Scan for the cell matching the given text and deliver its (X, Y) coordinate at center. 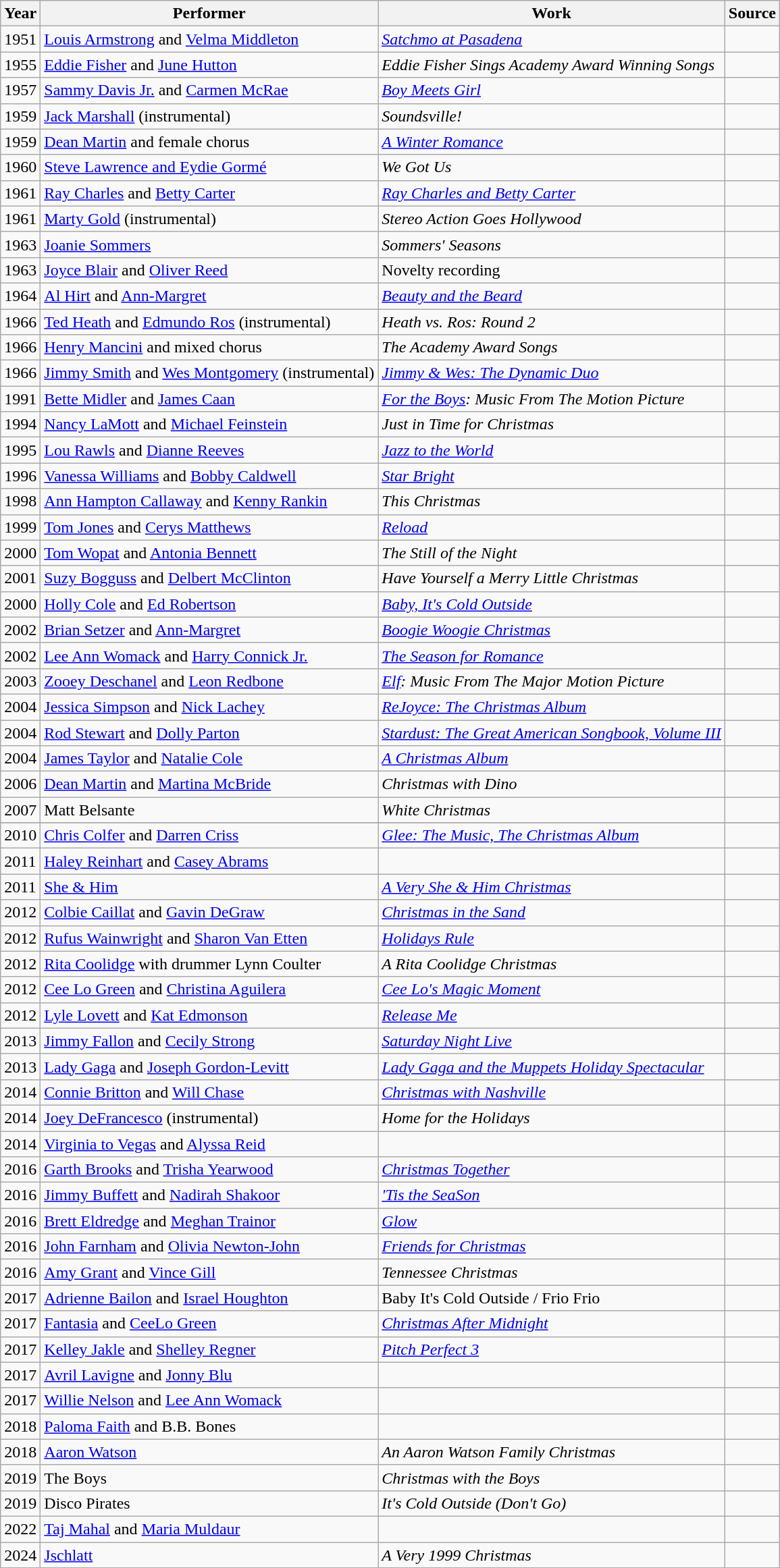
Jschlatt (209, 1555)
Henry Mancini and mixed chorus (209, 348)
Home for the Holidays (551, 1118)
Jazz to the World (551, 450)
Joey DeFrancesco (instrumental) (209, 1118)
Virginia to Vegas and Alyssa Reid (209, 1144)
Haley Reinhart and Casey Abrams (209, 861)
Pitch Perfect 3 (551, 1349)
Suzy Bogguss and Delbert McClinton (209, 578)
Fantasia and CeeLo Green (209, 1324)
Jimmy Smith and Wes Montgomery (instrumental) (209, 373)
Disco Pirates (209, 1503)
Avril Lavigne and Jonny Blu (209, 1375)
We Got Us (551, 167)
Christmas with the Boys (551, 1478)
1998 (20, 502)
Soundsville! (551, 116)
Cee Lo's Magic Moment (551, 990)
2007 (20, 810)
Friends for Christmas (551, 1247)
Jimmy Buffett and Nadirah Shakoor (209, 1195)
Joanie Sommers (209, 244)
Chris Colfer and Darren Criss (209, 836)
Louis Armstrong and Velma Middleton (209, 39)
Jimmy & Wes: The Dynamic Duo (551, 373)
John Farnham and Olivia Newton-John (209, 1247)
It's Cold Outside (Don't Go) (551, 1503)
ReJoyce: The Christmas Album (551, 707)
1994 (20, 425)
Lee Ann Womack and Harry Connick Jr. (209, 655)
1955 (20, 65)
Dean Martin and female chorus (209, 142)
Holidays Rule (551, 938)
Glow (551, 1221)
This Christmas (551, 502)
Christmas with Nashville (551, 1092)
A Rita Coolidge Christmas (551, 964)
Eddie Fisher Sings Academy Award Winning Songs (551, 65)
Release Me (551, 1015)
Christmas Together (551, 1170)
Ted Heath and Edmundo Ros (instrumental) (209, 322)
Year (20, 13)
Jessica Simpson and Nick Lachey (209, 707)
Vanessa Williams and Bobby Caldwell (209, 476)
2003 (20, 681)
Bette Midler and James Caan (209, 399)
The Boys (209, 1478)
Brian Setzer and Ann-Margret (209, 630)
Brett Eldredge and Meghan Trainor (209, 1221)
Boy Meets Girl (551, 90)
A Very 1999 Christmas (551, 1555)
Ann Hampton Callaway and Kenny Rankin (209, 502)
Baby It's Cold Outside / Frio Frio (551, 1298)
Just in Time for Christmas (551, 425)
Novelty recording (551, 270)
Performer (209, 13)
Christmas After Midnight (551, 1324)
Tennessee Christmas (551, 1272)
Rufus Wainwright and Sharon Van Etten (209, 938)
Work (551, 13)
Rita Coolidge with drummer Lynn Coulter (209, 964)
Sammy Davis Jr. and Carmen McRae (209, 90)
Christmas with Dino (551, 784)
Taj Mahal and Maria Muldaur (209, 1529)
Cee Lo Green and Christina Aguilera (209, 990)
2001 (20, 578)
Zooey Deschanel and Leon Redbone (209, 681)
Nancy LaMott and Michael Feinstein (209, 425)
Matt Belsante (209, 810)
Tom Wopat and Antonia Bennett (209, 553)
Stardust: The Great American Songbook, Volume III (551, 732)
Lyle Lovett and Kat Edmonson (209, 1015)
Sommers' Seasons (551, 244)
For the Boys: Music From The Motion Picture (551, 399)
2010 (20, 836)
Lady Gaga and Joseph Gordon-Levitt (209, 1066)
Jack Marshall (instrumental) (209, 116)
She & Him (209, 887)
The Academy Award Songs (551, 348)
Elf: Music From The Major Motion Picture (551, 681)
Beauty and the Beard (551, 296)
1951 (20, 39)
Colbie Caillat and Gavin DeGraw (209, 913)
1995 (20, 450)
Eddie Fisher and June Hutton (209, 65)
Kelley Jakle and Shelley Regner (209, 1349)
Paloma Faith and B.B. Bones (209, 1426)
Connie Britton and Will Chase (209, 1092)
Lady Gaga and the Muppets Holiday Spectacular (551, 1066)
Dean Martin and Martina McBride (209, 784)
James Taylor and Natalie Cole (209, 759)
Satchmo at Pasadena (551, 39)
Boogie Woogie Christmas (551, 630)
Baby, It's Cold Outside (551, 604)
Christmas in the Sand (551, 913)
Rod Stewart and Dolly Parton (209, 732)
2006 (20, 784)
A Winter Romance (551, 142)
Garth Brooks and Trisha Yearwood (209, 1170)
Al Hirt and Ann-Margret (209, 296)
The Season for Romance (551, 655)
Lou Rawls and Dianne Reeves (209, 450)
White Christmas (551, 810)
A Very She & Him Christmas (551, 887)
Glee: The Music, The Christmas Album (551, 836)
Star Bright (551, 476)
Adrienne Bailon and Israel Houghton (209, 1298)
1960 (20, 167)
1996 (20, 476)
1957 (20, 90)
1999 (20, 527)
1964 (20, 296)
Heath vs. Ros: Round 2 (551, 322)
Willie Nelson and Lee Ann Womack (209, 1401)
Reload (551, 527)
1991 (20, 399)
Tom Jones and Cerys Matthews (209, 527)
An Aaron Watson Family Christmas (551, 1452)
Steve Lawrence and Eydie Gormé (209, 167)
Amy Grant and Vince Gill (209, 1272)
Holly Cole and Ed Robertson (209, 604)
Jimmy Fallon and Cecily Strong (209, 1041)
Joyce Blair and Oliver Reed (209, 270)
A Christmas Album (551, 759)
Marty Gold (instrumental) (209, 219)
Saturday Night Live (551, 1041)
Stereo Action Goes Hollywood (551, 219)
Aaron Watson (209, 1452)
2022 (20, 1529)
Have Yourself a Merry Little Christmas (551, 578)
'Tis the SeaSon (551, 1195)
The Still of the Night (551, 553)
Source (752, 13)
2024 (20, 1555)
